Detect which cell encompasses the target text, then output its [x, y] center coordinate. 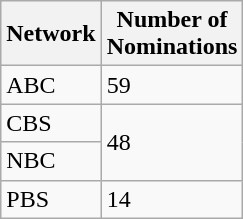
Network [51, 34]
CBS [51, 123]
NBC [51, 161]
ABC [51, 85]
PBS [51, 199]
48 [172, 142]
Number ofNominations [172, 34]
14 [172, 199]
59 [172, 85]
